Capture the cell that displays the provided text and extract its [x, y] central coordinate. 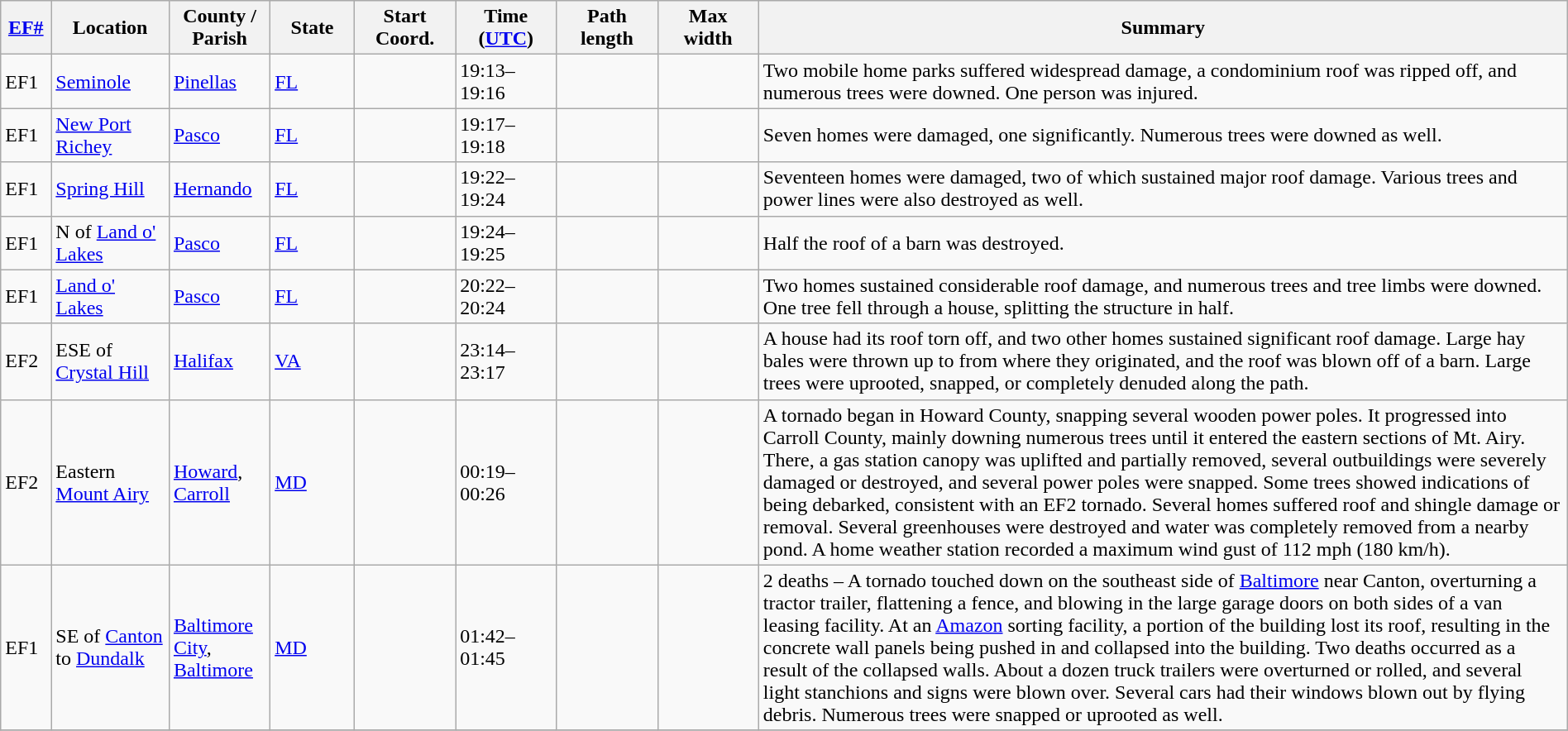
Path length [607, 28]
Start Coord. [404, 28]
19:13–19:16 [506, 81]
Seminole [111, 81]
Half the roof of a barn was destroyed. [1163, 243]
Seventeen homes were damaged, two of which sustained major roof damage. Various trees and power lines were also destroyed as well. [1163, 189]
23:14–23:17 [506, 361]
Time (UTC) [506, 28]
Howard, Carroll [219, 482]
00:19–00:26 [506, 482]
EF# [26, 28]
SE of Canton to Dundalk [111, 647]
Land o' Lakes [111, 296]
Two mobile home parks suffered widespread damage, a condominium roof was ripped off, and numerous trees were downed. One person was injured. [1163, 81]
19:17–19:18 [506, 136]
VA [313, 361]
County / Parish [219, 28]
Spring Hill [111, 189]
ESE of Crystal Hill [111, 361]
Pinellas [219, 81]
New Port Richey [111, 136]
Hernando [219, 189]
Location [111, 28]
Summary [1163, 28]
Seven homes were damaged, one significantly. Numerous trees were downed as well. [1163, 136]
19:22–19:24 [506, 189]
Halifax [219, 361]
01:42–01:45 [506, 647]
State [313, 28]
Max width [708, 28]
N of Land o' Lakes [111, 243]
20:22–20:24 [506, 296]
Baltimore City, Baltimore [219, 647]
19:24–19:25 [506, 243]
Eastern Mount Airy [111, 482]
